Pinpoint the cell where the given text exists, returning its (x, y) midpoint coordinate. 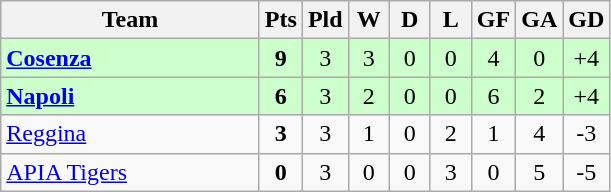
9 (280, 58)
GA (540, 20)
Pld (325, 20)
Pts (280, 20)
GF (493, 20)
D (410, 20)
L (450, 20)
Reggina (130, 134)
5 (540, 172)
Napoli (130, 96)
W (368, 20)
Team (130, 20)
Cosenza (130, 58)
-5 (586, 172)
APIA Tigers (130, 172)
GD (586, 20)
-3 (586, 134)
